Output the [x, y] coordinate of the center of the cell containing the given text.  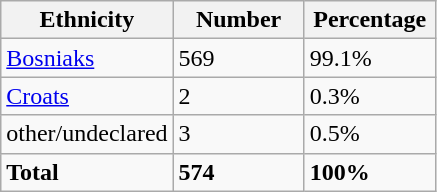
other/undeclared [87, 134]
Croats [87, 96]
Number [238, 20]
3 [238, 134]
0.3% [370, 96]
Ethnicity [87, 20]
100% [370, 172]
2 [238, 96]
574 [238, 172]
Total [87, 172]
Percentage [370, 20]
Bosniaks [87, 58]
0.5% [370, 134]
569 [238, 58]
99.1% [370, 58]
